Return the [X, Y] coordinate for the center point of the cell that contains the specified text.  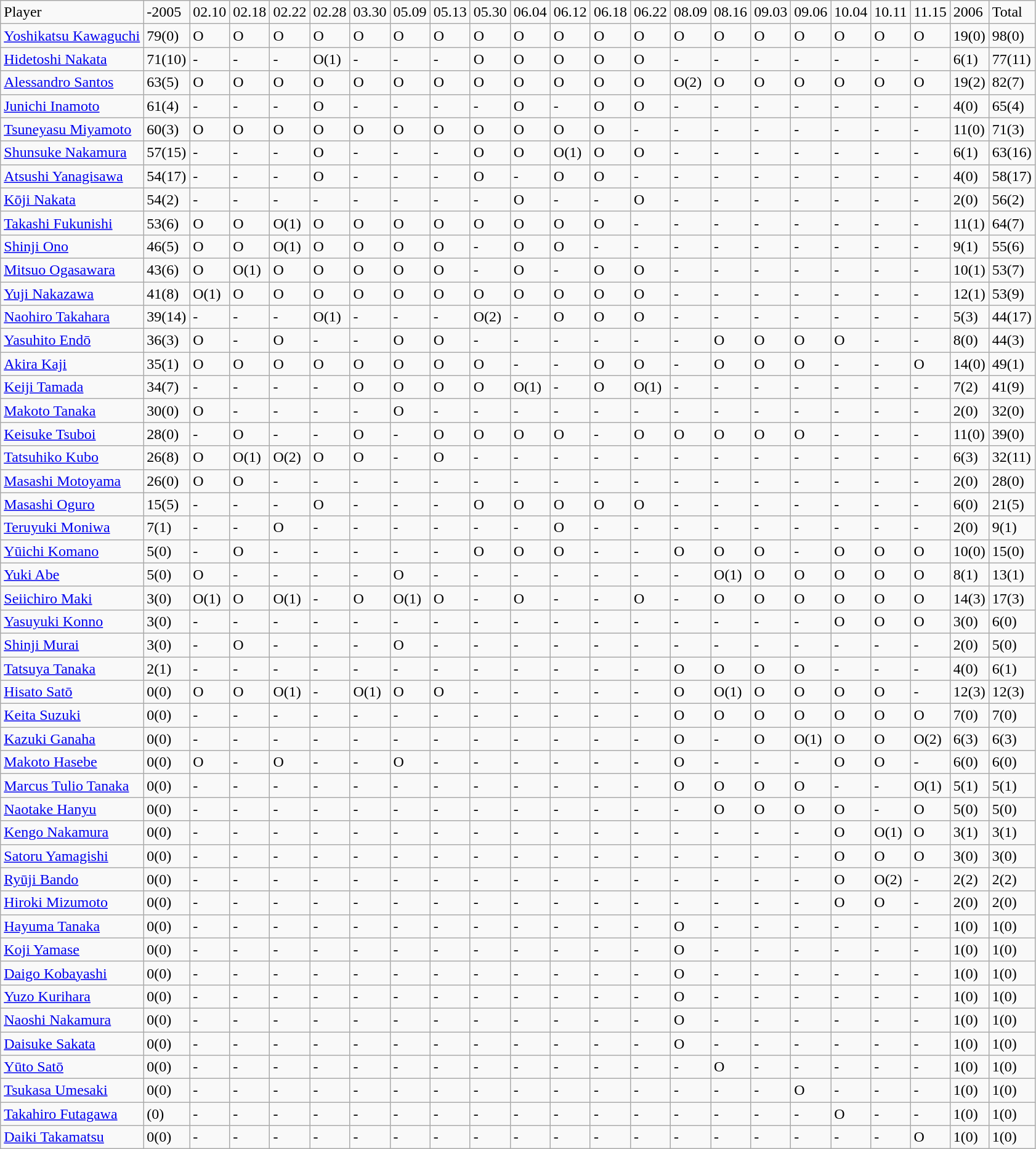
54(2) [166, 200]
05.13 [450, 12]
63(16) [1011, 153]
8(0) [969, 341]
53(7) [1011, 270]
65(4) [1011, 106]
Seiichiro Maki [72, 598]
39(0) [1011, 434]
Yuji Nakazawa [72, 294]
10(1) [969, 270]
15(0) [1011, 551]
49(1) [1011, 364]
60(3) [166, 129]
03.30 [370, 12]
09.03 [771, 12]
2006 [969, 12]
32(0) [1011, 411]
17(3) [1011, 598]
08.09 [691, 12]
Koji Yamase [72, 949]
Alessandro Santos [72, 83]
Daisuke Sakata [72, 1044]
Keita Suzuki [72, 716]
53(6) [166, 223]
Keiji Tamada [72, 387]
26(0) [166, 481]
Kengo Nakamura [72, 833]
Takashi Fukunishi [72, 223]
63(5) [166, 83]
21(5) [1011, 504]
10.11 [891, 12]
05.30 [490, 12]
Naotake Hanyu [72, 809]
05.09 [410, 12]
Naoshi Nakamura [72, 1020]
39(14) [166, 317]
30(0) [166, 411]
Junichi Inamoto [72, 106]
58(17) [1011, 176]
98(0) [1011, 36]
Masashi Oguro [72, 504]
41(9) [1011, 387]
(0) [166, 1114]
02.18 [250, 12]
44(17) [1011, 317]
Yasuhito Endō [72, 341]
Yūto Satō [72, 1067]
44(3) [1011, 341]
56(2) [1011, 200]
Takahiro Futagawa [72, 1114]
Yūichi Komano [72, 551]
02.28 [330, 12]
12(1) [969, 294]
10.04 [851, 12]
Masashi Motoyama [72, 481]
Mitsuo Ogasawara [72, 270]
09.06 [811, 12]
15(5) [166, 504]
14(0) [969, 364]
10(0) [969, 551]
43(6) [166, 270]
34(7) [166, 387]
53(9) [1011, 294]
8(1) [969, 574]
Hayuma Tanaka [72, 926]
08.16 [730, 12]
11.15 [930, 12]
Yasuyuki Konno [72, 621]
Hidetoshi Nakata [72, 59]
Tsuneyasu Miyamoto [72, 129]
55(6) [1011, 246]
54(17) [166, 176]
Shinji Murai [72, 645]
19(2) [969, 83]
Makoto Hasebe [72, 762]
02.22 [289, 12]
Yuki Abe [72, 574]
71(3) [1011, 129]
61(4) [166, 106]
64(7) [1011, 223]
Marcus Tulio Tanaka [72, 786]
Shinji Ono [72, 246]
Satoru Yamagishi [72, 856]
Hiroki Mizumoto [72, 903]
Player [72, 12]
32(11) [1011, 458]
Akira Kaji [72, 364]
Atsushi Yanagisawa [72, 176]
06.18 [610, 12]
Daiki Takamatsu [72, 1137]
Tatsuhiko Kubo [72, 458]
7(2) [969, 387]
-2005 [166, 12]
Tatsuya Tanaka [72, 668]
41(8) [166, 294]
2(1) [166, 668]
Yoshikatsu Kawaguchi [72, 36]
82(7) [1011, 83]
06.22 [650, 12]
Total [1011, 12]
Kōji Nakata [72, 200]
06.12 [570, 12]
77(11) [1011, 59]
02.10 [209, 12]
13(1) [1011, 574]
14(3) [969, 598]
19(0) [969, 36]
11(1) [969, 223]
Makoto Tanaka [72, 411]
Yuzo Kurihara [72, 996]
5(3) [969, 317]
Ryūji Bando [72, 879]
Teruyuki Moniwa [72, 528]
Hisato Satō [72, 692]
46(5) [166, 246]
Kazuki Ganaha [72, 739]
Daigo Kobayashi [72, 973]
79(0) [166, 36]
7(1) [166, 528]
26(8) [166, 458]
71(10) [166, 59]
57(15) [166, 153]
35(1) [166, 364]
06.04 [530, 12]
Naohiro Takahara [72, 317]
Tsukasa Umesaki [72, 1091]
Keisuke Tsuboi [72, 434]
Shunsuke Nakamura [72, 153]
36(3) [166, 341]
